Determine the (X, Y) coordinate at the center of the cell enclosing the given text.  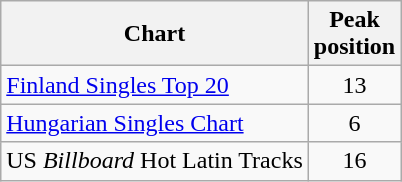
Peakposition (354, 34)
13 (354, 85)
Finland Singles Top 20 (155, 85)
Chart (155, 34)
US Billboard Hot Latin Tracks (155, 161)
16 (354, 161)
6 (354, 123)
Hungarian Singles Chart (155, 123)
